From the cell containing the given text, extract its center point as [X, Y] coordinate. 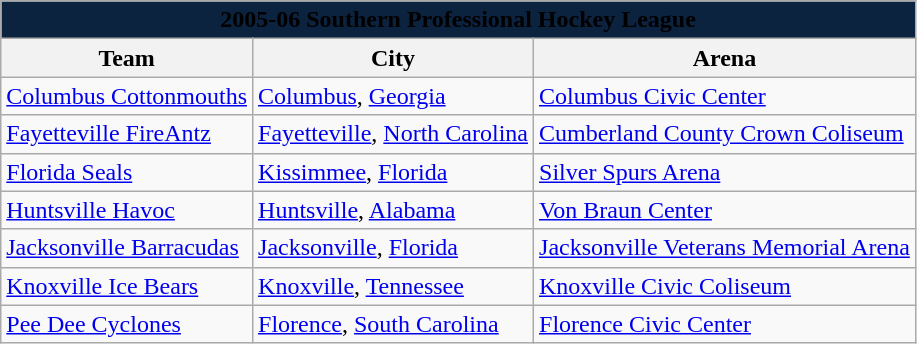
Florida Seals [127, 172]
Jacksonville, Florida [394, 248]
Fayetteville, North Carolina [394, 134]
Silver Spurs Arena [725, 172]
Columbus Cottonmouths [127, 96]
Florence, South Carolina [394, 324]
Fayetteville FireAntz [127, 134]
Florence Civic Center [725, 324]
Knoxville Ice Bears [127, 286]
City [394, 58]
Huntsville, Alabama [394, 210]
Jacksonville Veterans Memorial Arena [725, 248]
Columbus Civic Center [725, 96]
Pee Dee Cyclones [127, 324]
Arena [725, 58]
2005-06 Southern Professional Hockey League [458, 20]
Jacksonville Barracudas [127, 248]
Knoxville, Tennessee [394, 286]
Kissimmee, Florida [394, 172]
Huntsville Havoc [127, 210]
Cumberland County Crown Coliseum [725, 134]
Columbus, Georgia [394, 96]
Team [127, 58]
Knoxville Civic Coliseum [725, 286]
Von Braun Center [725, 210]
